Provide the (x, y) coordinate of the cell's center where the given text is located.  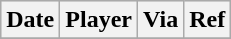
Player (99, 20)
Via (160, 20)
Ref (208, 20)
Date (30, 20)
